Output the [X, Y] coordinate of the center of the cell containing the given text.  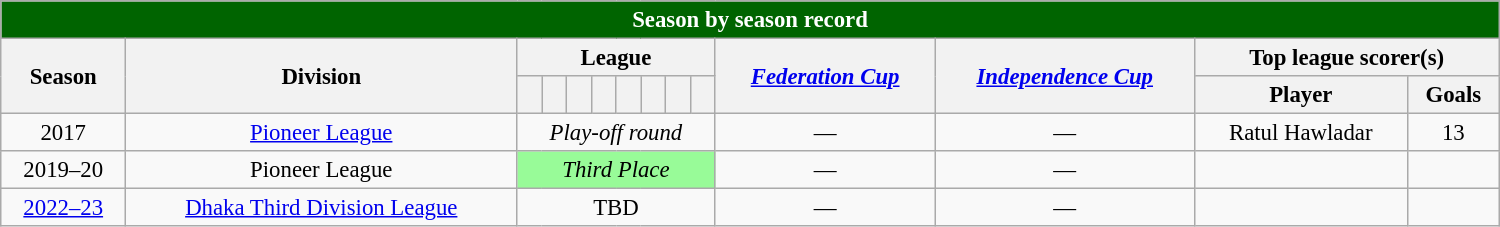
Season [64, 76]
Dhaka Third Division League [322, 208]
13 [1453, 133]
Division [322, 76]
2019–20 [64, 170]
League [616, 58]
Independence Cup [1064, 76]
2022–23 [64, 208]
Federation Cup [825, 76]
Goals [1453, 95]
Top league scorer(s) [1346, 58]
Player [1300, 95]
Play-off round [616, 133]
Ratul Hawladar [1300, 133]
Third Place [616, 170]
Season by season record [750, 20]
2017 [64, 133]
TBD [616, 208]
